Identify which cell holds the provided text, then report its (x, y) central coordinate. 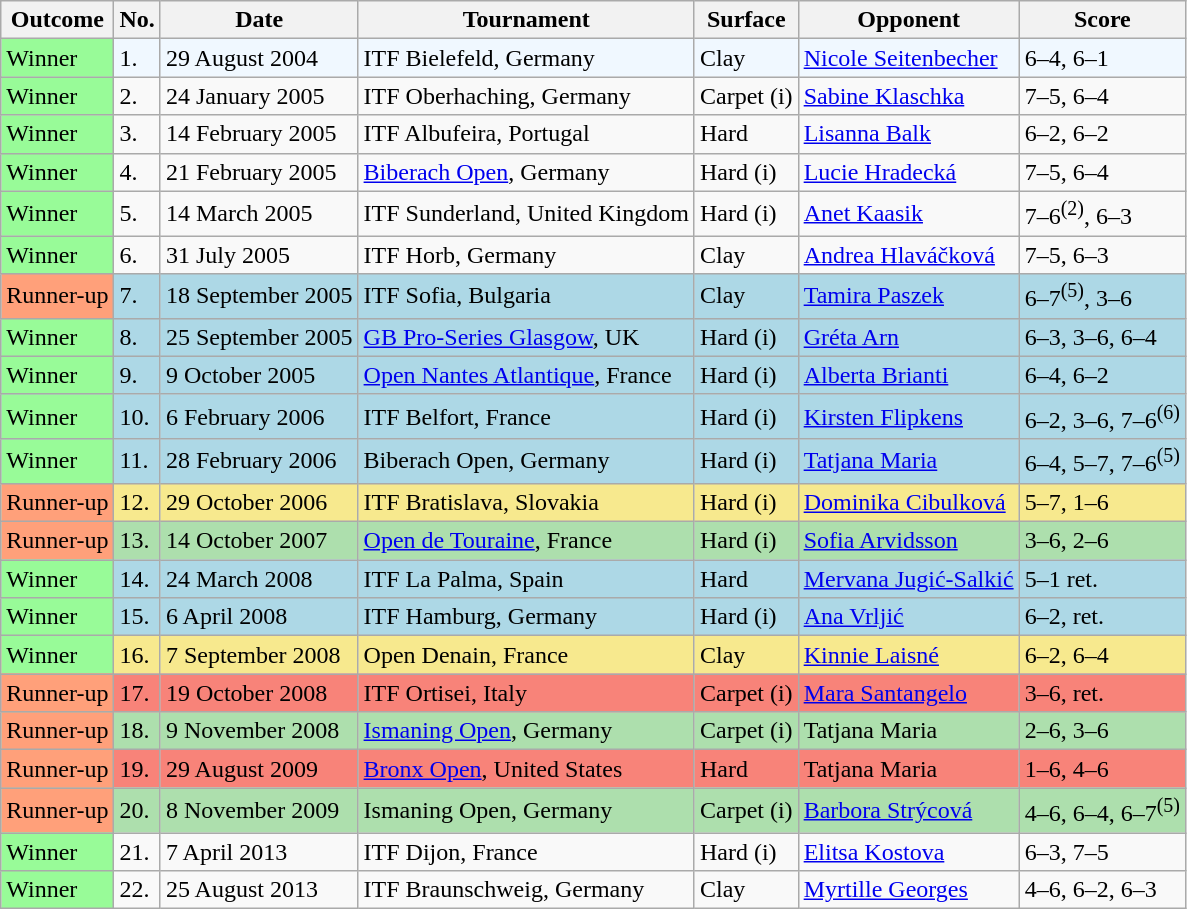
6–2, 6–2 (1102, 134)
6–2, 3–6, 7–6(6) (1102, 416)
19. (137, 769)
4–6, 6–2, 6–3 (1102, 890)
ITF Sunderland, United Kingdom (526, 214)
Score (1102, 20)
Mervana Jugić-Salkić (908, 579)
6–4, 6–2 (1102, 375)
25 August 2013 (259, 890)
Bronx Open, United States (526, 769)
Lisanna Balk (908, 134)
Sabine Klaschka (908, 96)
22. (137, 890)
ITF Horb, Germany (526, 255)
GB Pro-Series Glasgow, UK (526, 337)
12. (137, 502)
6–3, 7–5 (1102, 852)
29 August 2004 (259, 58)
Ana Vrljić (908, 617)
8. (137, 337)
6–2, 6–4 (1102, 655)
Gréta Arn (908, 337)
14 October 2007 (259, 541)
2–6, 3–6 (1102, 731)
6–4, 6–1 (1102, 58)
Elitsa Kostova (908, 852)
18. (137, 731)
8 November 2009 (259, 810)
4–6, 6–4, 6–7(5) (1102, 810)
ITF Ortisei, Italy (526, 693)
Open Denain, France (526, 655)
16. (137, 655)
ITF Bielefeld, Germany (526, 58)
Date (259, 20)
Dominika Cibulková (908, 502)
Kirsten Flipkens (908, 416)
Myrtille Georges (908, 890)
Alberta Brianti (908, 375)
20. (137, 810)
Kinnie Laisné (908, 655)
Andrea Hlaváčková (908, 255)
9. (137, 375)
Nicole Seitenbecher (908, 58)
14 March 2005 (259, 214)
5–7, 1–6 (1102, 502)
9 October 2005 (259, 375)
31 July 2005 (259, 255)
1. (137, 58)
6–4, 5–7, 7–6(5) (1102, 462)
6. (137, 255)
7–6(2), 6–3 (1102, 214)
6–3, 3–6, 6–4 (1102, 337)
14. (137, 579)
29 October 2006 (259, 502)
7. (137, 296)
6–2, ret. (1102, 617)
Mara Santangelo (908, 693)
Sofia Arvidsson (908, 541)
ITF La Palma, Spain (526, 579)
Open de Touraine, France (526, 541)
Tamira Paszek (908, 296)
3–6, ret. (1102, 693)
4. (137, 172)
Opponent (908, 20)
19 October 2008 (259, 693)
15. (137, 617)
ITF Sofia, Bulgaria (526, 296)
29 August 2009 (259, 769)
2. (137, 96)
Anet Kaasik (908, 214)
ITF Hamburg, Germany (526, 617)
ITF Albufeira, Portugal (526, 134)
ITF Dijon, France (526, 852)
17. (137, 693)
ITF Oberhaching, Germany (526, 96)
3–6, 2–6 (1102, 541)
Barbora Strýcová (908, 810)
9 November 2008 (259, 731)
24 March 2008 (259, 579)
No. (137, 20)
ITF Belfort, France (526, 416)
5–1 ret. (1102, 579)
Lucie Hradecká (908, 172)
Tournament (526, 20)
18 September 2005 (259, 296)
ITF Bratislava, Slovakia (526, 502)
11. (137, 462)
28 February 2006 (259, 462)
7 April 2013 (259, 852)
7–5, 6–3 (1102, 255)
25 September 2005 (259, 337)
24 January 2005 (259, 96)
5. (137, 214)
10. (137, 416)
1–6, 4–6 (1102, 769)
7 September 2008 (259, 655)
21. (137, 852)
6 February 2006 (259, 416)
6 April 2008 (259, 617)
14 February 2005 (259, 134)
Open Nantes Atlantique, France (526, 375)
3. (137, 134)
ITF Braunschweig, Germany (526, 890)
13. (137, 541)
21 February 2005 (259, 172)
6–7(5), 3–6 (1102, 296)
Outcome (58, 20)
Surface (746, 20)
